Identify which cell holds the provided text, then report its (X, Y) central coordinate. 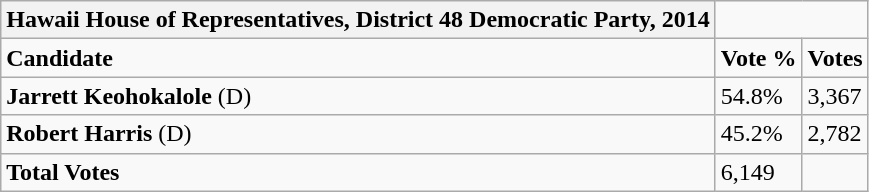
Hawaii House of Representatives, District 48 Democratic Party, 2014 (358, 20)
45.2% (758, 134)
54.8% (758, 96)
2,782 (835, 134)
3,367 (835, 96)
Robert Harris (D) (358, 134)
Total Votes (358, 172)
6,149 (758, 172)
Vote % (758, 58)
Votes (835, 58)
Jarrett Keohokalole (D) (358, 96)
Candidate (358, 58)
